Provide the [x, y] coordinate of the cell's center where the given text is located.  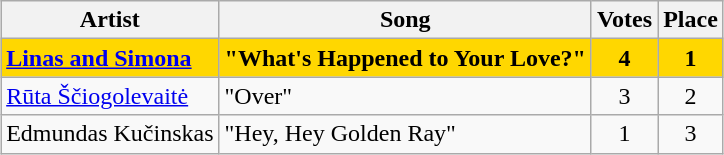
Edmundas Kučinskas [110, 134]
"Hey, Hey Golden Ray" [405, 134]
Place [691, 20]
2 [691, 96]
"Over" [405, 96]
Rūta Ščiogolevaitė [110, 96]
Linas and Simona [110, 58]
4 [624, 58]
Votes [624, 20]
Artist [110, 20]
Song [405, 20]
"What's Happened to Your Love?" [405, 58]
